Output the [X, Y] coordinate of the center of the cell containing the given text.  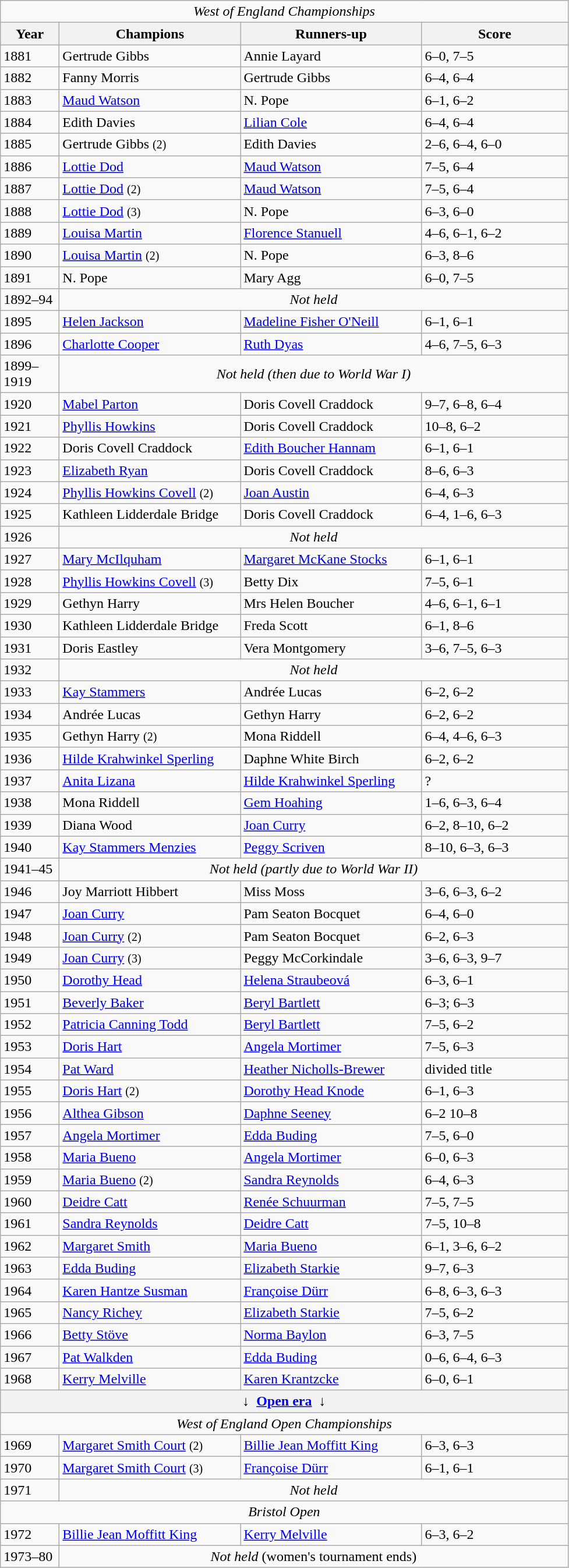
Helena Straubeová [331, 980]
Miss Moss [331, 891]
Daphne Seeney [331, 1113]
1972 [30, 1534]
Lilian Cole [331, 122]
Karen Hantze Susman [150, 1290]
1922 [30, 448]
Heather Nicholls-Brewer [331, 1069]
Gethyn Harry (2) [150, 737]
? [495, 781]
1965 [30, 1312]
1970 [30, 1468]
Margaret Smith Court (2) [150, 1446]
4–6, 6–1, 6–1 [495, 603]
Anita Lizana [150, 781]
Lottie Dod [150, 167]
1938 [30, 803]
1899–1919 [30, 374]
Score [495, 34]
Ruth Dyas [331, 344]
1932 [30, 670]
1925 [30, 515]
West of England Championships [284, 12]
6–1, 6–3 [495, 1091]
Patricia Canning Todd [150, 1025]
Louisa Martin (2) [150, 255]
Margaret Smith Court (3) [150, 1468]
6–1, 6–2 [495, 100]
Louisa Martin [150, 233]
Nancy Richey [150, 1312]
6–3, 6–1 [495, 980]
Joan Curry (3) [150, 958]
Beverly Baker [150, 1002]
1950 [30, 980]
1964 [30, 1290]
1941–45 [30, 869]
1931 [30, 648]
9–7, 6–3 [495, 1268]
1936 [30, 759]
1923 [30, 470]
Daphne White Birch [331, 759]
1967 [30, 1357]
Runners-up [331, 34]
Norma Baylon [331, 1335]
6–3, 6–3 [495, 1446]
1958 [30, 1158]
1886 [30, 167]
1920 [30, 404]
Vera Montgomery [331, 648]
1895 [30, 322]
1892–94 [30, 300]
6–2, 6–3 [495, 936]
3–6, 6–3, 9–7 [495, 958]
Lottie Dod (3) [150, 211]
Pat Walkden [150, 1357]
6–0, 6–3 [495, 1158]
Phyllis Howkins Covell (3) [150, 581]
1946 [30, 891]
1934 [30, 714]
1971 [30, 1490]
Dorothy Head Knode [331, 1091]
Gem Hoahing [331, 803]
Mary McIlquham [150, 559]
Diana Wood [150, 825]
Elizabeth Ryan [150, 470]
1951 [30, 1002]
1884 [30, 122]
1891 [30, 278]
1952 [30, 1025]
Kay Stammers [150, 692]
7–5, 7–5 [495, 1202]
1939 [30, 825]
Not held (then due to World War I) [313, 374]
7–5, 6–0 [495, 1135]
Fanny Morris [150, 78]
Joan Curry (2) [150, 936]
7–5, 6–3 [495, 1047]
1885 [30, 144]
1937 [30, 781]
Annie Layard [331, 56]
6–3; 6–3 [495, 1002]
6–8, 6–3, 6–3 [495, 1290]
6–1, 8–6 [495, 625]
1963 [30, 1268]
Helen Jackson [150, 322]
1957 [30, 1135]
1887 [30, 189]
Peggy Scriven [331, 847]
6–3, 6–0 [495, 211]
7–5, 6–1 [495, 581]
1933 [30, 692]
Betty Stöve [150, 1335]
Mrs Helen Boucher [331, 603]
1962 [30, 1246]
2–6, 6–4, 6–0 [495, 144]
Gertrude Gibbs (2) [150, 144]
1954 [30, 1069]
3–6, 7–5, 6–3 [495, 648]
Florence Stanuell [331, 233]
1928 [30, 581]
10–8, 6–2 [495, 426]
1–6, 6–3, 6–4 [495, 803]
6–4, 6–0 [495, 914]
Doris Hart [150, 1047]
6–4, 4–6, 6–3 [495, 737]
1883 [30, 100]
4–6, 7–5, 6–3 [495, 344]
Margaret Smith [150, 1246]
0–6, 6–4, 6–3 [495, 1357]
Joy Marriott Hibbert [150, 891]
1935 [30, 737]
Maria Bueno (2) [150, 1180]
Not held (women's tournament ends) [313, 1556]
Madeline Fisher O'Neill [331, 322]
1921 [30, 426]
6–4, 1–6, 6–3 [495, 515]
Freda Scott [331, 625]
Phyllis Howkins [150, 426]
6–2, 8–10, 6–2 [495, 825]
6–3, 6–2 [495, 1534]
9–7, 6–8, 6–4 [495, 404]
1949 [30, 958]
divided title [495, 1069]
Charlotte Cooper [150, 344]
1956 [30, 1113]
6–2 10–8 [495, 1113]
1882 [30, 78]
Edith Boucher Hannam [331, 448]
1888 [30, 211]
Althea Gibson [150, 1113]
1896 [30, 344]
1948 [30, 936]
↓ Open era ↓ [284, 1401]
Betty Dix [331, 581]
Doris Hart (2) [150, 1091]
8–10, 6–3, 6–3 [495, 847]
Dorothy Head [150, 980]
Peggy McCorkindale [331, 958]
1924 [30, 493]
1890 [30, 255]
Mary Agg [331, 278]
1969 [30, 1446]
6–3, 7–5 [495, 1335]
1966 [30, 1335]
1961 [30, 1224]
Doris Eastley [150, 648]
8–6, 6–3 [495, 470]
Lottie Dod (2) [150, 189]
Phyllis Howkins Covell (2) [150, 493]
Karen Krantzcke [331, 1379]
7–5, 10–8 [495, 1224]
1929 [30, 603]
6–1, 3–6, 6–2 [495, 1246]
1947 [30, 914]
Bristol Open [284, 1512]
Pat Ward [150, 1069]
1940 [30, 847]
Year [30, 34]
6–0, 6–1 [495, 1379]
4–6, 6–1, 6–2 [495, 233]
1960 [30, 1202]
Joan Austin [331, 493]
1955 [30, 1091]
Not held (partly due to World War II) [313, 869]
1889 [30, 233]
Kay Stammers Menzies [150, 847]
1953 [30, 1047]
1959 [30, 1180]
1926 [30, 537]
3–6, 6–3, 6–2 [495, 891]
1973–80 [30, 1556]
1881 [30, 56]
West of England Open Championships [284, 1424]
6–3, 8–6 [495, 255]
Mabel Parton [150, 404]
1968 [30, 1379]
Margaret McKane Stocks [331, 559]
1927 [30, 559]
1930 [30, 625]
Champions [150, 34]
Renée Schuurman [331, 1202]
